Identify which cell holds the provided text, then report its (x, y) central coordinate. 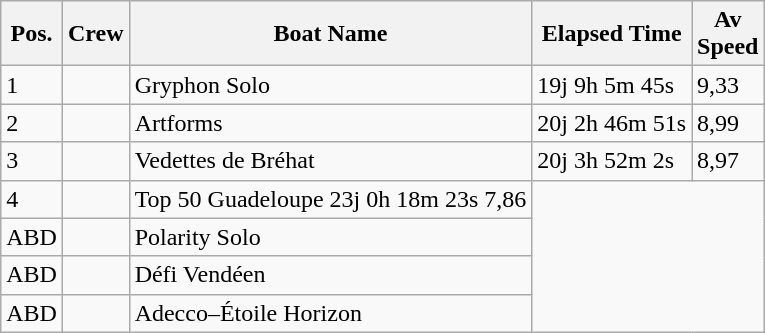
8,97 (728, 161)
20j 3h 52m 2s (612, 161)
Boat Name (330, 34)
19j 9h 5m 45s (612, 85)
Polarity Solo (330, 237)
20j 2h 46m 51s (612, 123)
Elapsed Time (612, 34)
1 (32, 85)
Artforms (330, 123)
Pos. (32, 34)
Adecco–Étoile Horizon (330, 313)
3 (32, 161)
8,99 (728, 123)
Crew (96, 34)
Défi Vendéen (330, 275)
Top 50 Guadeloupe 23j 0h 18m 23s 7,86 (330, 199)
Vedettes de Bréhat (330, 161)
2 (32, 123)
AvSpeed (728, 34)
4 (32, 199)
9,33 (728, 85)
Gryphon Solo (330, 85)
